Locate the cell with the specified text and output its [x, y] center coordinate. 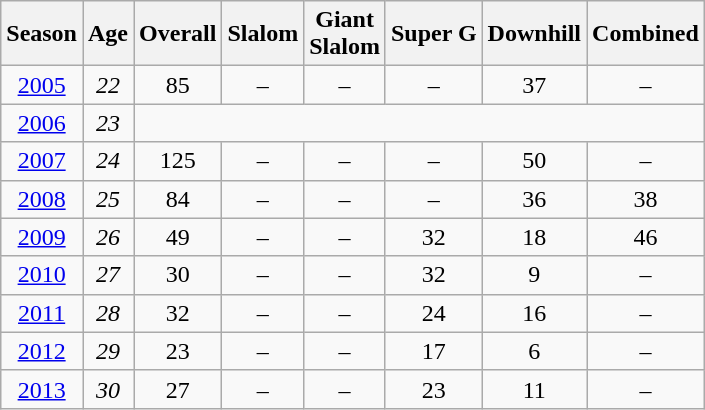
Overall [178, 34]
28 [108, 313]
Slalom [263, 34]
46 [646, 237]
17 [434, 351]
2013 [42, 389]
Season [42, 34]
2010 [42, 275]
85 [178, 85]
125 [178, 161]
2009 [42, 237]
2012 [42, 351]
26 [108, 237]
16 [534, 313]
22 [108, 85]
50 [534, 161]
9 [534, 275]
2008 [42, 199]
11 [534, 389]
29 [108, 351]
GiantSlalom [345, 34]
2011 [42, 313]
18 [534, 237]
36 [534, 199]
Super G [434, 34]
2005 [42, 85]
2007 [42, 161]
38 [646, 199]
Combined [646, 34]
Downhill [534, 34]
49 [178, 237]
25 [108, 199]
2006 [42, 123]
84 [178, 199]
Age [108, 34]
6 [534, 351]
37 [534, 85]
